For the text-containing cell, return its midpoint in (x, y) coordinate format. 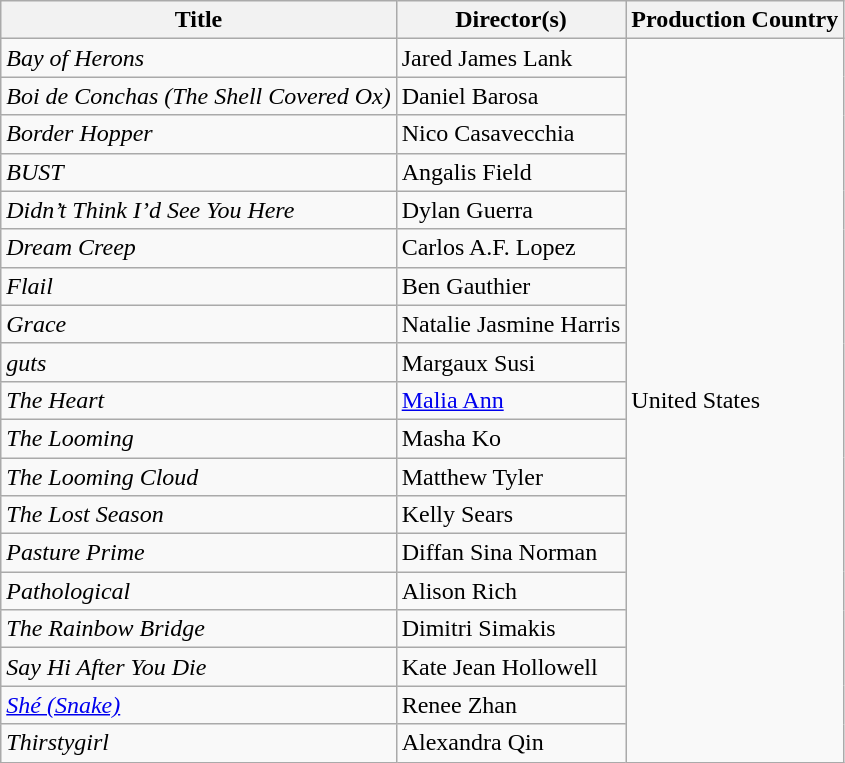
The Rainbow Bridge (198, 629)
Thirstygirl (198, 743)
Shé (Snake) (198, 705)
Flail (198, 286)
Alison Rich (511, 591)
Border Hopper (198, 134)
guts (198, 362)
Title (198, 20)
Matthew Tyler (511, 477)
Director(s) (511, 20)
Grace (198, 324)
Dream Creep (198, 248)
Ben Gauthier (511, 286)
Bay of Herons (198, 58)
Daniel Barosa (511, 96)
The Looming Cloud (198, 477)
Kelly Sears (511, 515)
Margaux Susi (511, 362)
Masha Ko (511, 438)
Production Country (735, 20)
Say Hi After You Die (198, 667)
Natalie Jasmine Harris (511, 324)
Boi de Conchas (The Shell Covered Ox) (198, 96)
Malia Ann (511, 400)
Dimitri Simakis (511, 629)
Angalis Field (511, 172)
Carlos A.F. Lopez (511, 248)
Renee Zhan (511, 705)
Kate Jean Hollowell (511, 667)
Alexandra Qin (511, 743)
The Lost Season (198, 515)
Diffan Sina Norman (511, 553)
Nico Casavecchia (511, 134)
Dylan Guerra (511, 210)
The Looming (198, 438)
Pasture Prime (198, 553)
The Heart (198, 400)
Didn’t Think I’d See You Here (198, 210)
Jared James Lank (511, 58)
BUST (198, 172)
Pathological (198, 591)
United States (735, 400)
